Find where the given text appears and provide that cell's center as (x, y) coordinate. 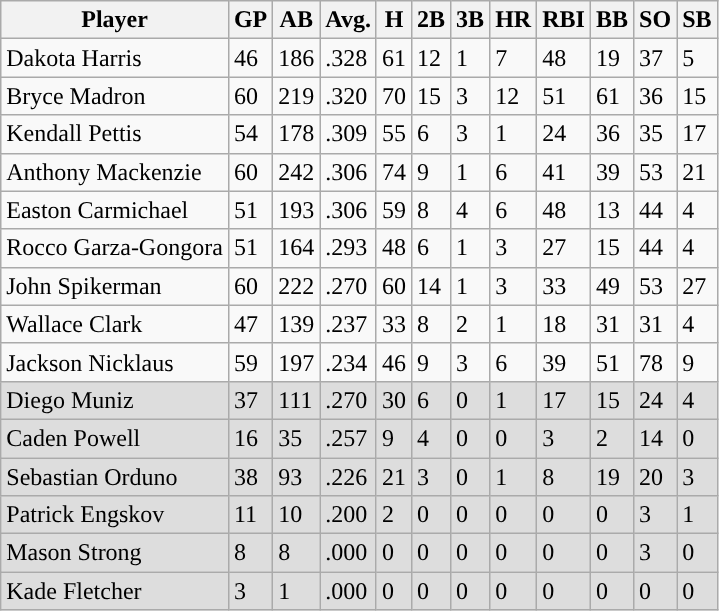
242 (296, 172)
SB (697, 20)
AB (296, 20)
GP (250, 20)
Dakota Harris (115, 58)
186 (296, 58)
222 (296, 286)
30 (394, 400)
Jackson Nicklaus (115, 362)
70 (394, 96)
.293 (348, 248)
78 (656, 362)
47 (250, 324)
219 (296, 96)
Kade Fletcher (115, 591)
54 (250, 134)
SO (656, 20)
BB (612, 20)
55 (394, 134)
3B (470, 20)
.309 (348, 134)
Mason Strong (115, 553)
13 (612, 210)
Anthony Mackenzie (115, 172)
93 (296, 477)
5 (697, 58)
111 (296, 400)
Rocco Garza-Gongora (115, 248)
Wallace Clark (115, 324)
John Spikerman (115, 286)
H (394, 20)
Diego Muniz (115, 400)
139 (296, 324)
.234 (348, 362)
178 (296, 134)
.257 (348, 438)
38 (250, 477)
Bryce Madron (115, 96)
Easton Carmichael (115, 210)
164 (296, 248)
Patrick Engskov (115, 515)
HR (514, 20)
49 (612, 286)
16 (250, 438)
18 (564, 324)
Caden Powell (115, 438)
.226 (348, 477)
.328 (348, 58)
.237 (348, 324)
Sebastian Orduno (115, 477)
41 (564, 172)
2B (432, 20)
10 (296, 515)
11 (250, 515)
7 (514, 58)
20 (656, 477)
197 (296, 362)
RBI (564, 20)
.320 (348, 96)
Avg. (348, 20)
Kendall Pettis (115, 134)
193 (296, 210)
74 (394, 172)
Player (115, 20)
.200 (348, 515)
